Search for the cell housing the specified text and yield its [X, Y] center coordinate. 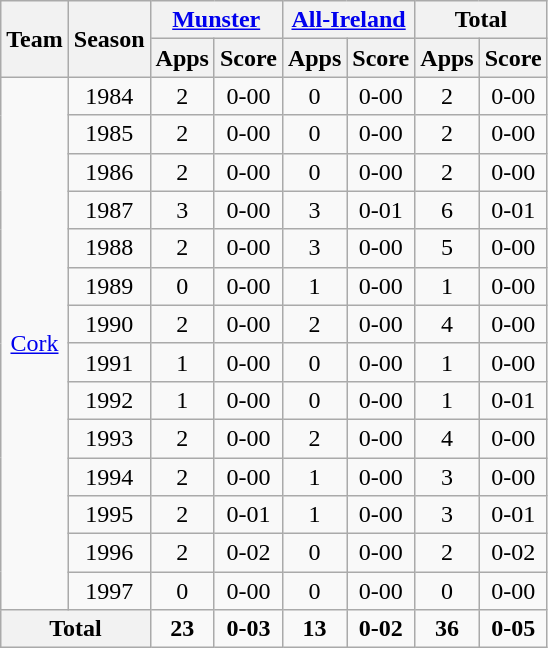
Cork [35, 344]
13 [314, 629]
36 [447, 629]
1995 [109, 515]
1984 [109, 96]
1991 [109, 362]
5 [447, 248]
6 [447, 210]
All-Ireland [348, 20]
0-03 [248, 629]
23 [182, 629]
1986 [109, 172]
1985 [109, 134]
Season [109, 39]
1993 [109, 438]
1988 [109, 248]
1990 [109, 324]
1987 [109, 210]
1992 [109, 400]
1996 [109, 553]
1989 [109, 286]
Team [35, 39]
1997 [109, 591]
0-05 [513, 629]
Munster [216, 20]
1994 [109, 477]
